Extract the (X, Y) coordinate from the center of the cell holding the provided text.  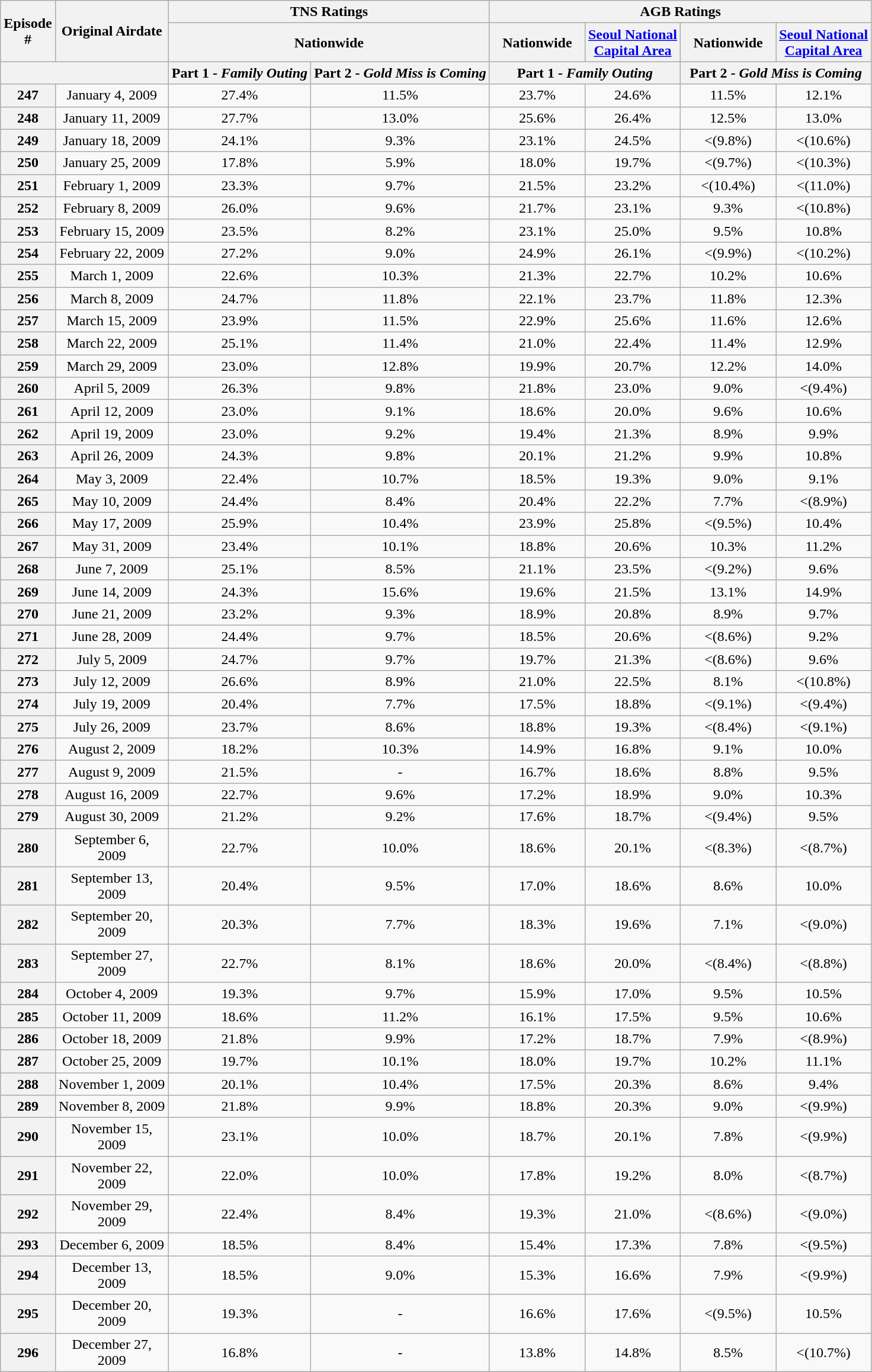
256 (28, 298)
<(10.2%) (823, 253)
January 25, 2009 (111, 163)
<(10.7%) (823, 1352)
May 3, 2009 (111, 479)
263 (28, 456)
January 11, 2009 (111, 118)
253 (28, 230)
8.2% (400, 230)
286 (28, 1038)
15.9% (537, 993)
22.9% (537, 321)
11.1% (823, 1061)
June 21, 2009 (111, 614)
TNS Ratings (329, 12)
August 30, 2009 (111, 817)
December 20, 2009 (111, 1314)
264 (28, 479)
27.7% (239, 118)
March 1, 2009 (111, 275)
24.9% (537, 253)
December 27, 2009 (111, 1352)
26.3% (239, 389)
AGB Ratings (680, 12)
294 (28, 1275)
October 25, 2009 (111, 1061)
<(9.8%) (729, 140)
249 (28, 140)
18.3% (537, 924)
Original Airdate (111, 31)
254 (28, 253)
14.8% (633, 1352)
December 6, 2009 (111, 1245)
292 (28, 1214)
December 13, 2009 (111, 1275)
25.0% (633, 230)
278 (28, 794)
273 (28, 682)
279 (28, 817)
April 19, 2009 (111, 434)
<(10.4%) (729, 185)
20.7% (633, 366)
November 22, 2009 (111, 1175)
24.5% (633, 140)
July 26, 2009 (111, 727)
288 (28, 1084)
285 (28, 1016)
March 29, 2009 (111, 366)
21.1% (537, 569)
22.2% (633, 501)
22.5% (633, 682)
270 (28, 614)
12.5% (729, 118)
February 22, 2009 (111, 253)
October 18, 2009 (111, 1038)
September 6, 2009 (111, 847)
289 (28, 1107)
15.3% (537, 1275)
February 1, 2009 (111, 185)
August 16, 2009 (111, 794)
272 (28, 659)
17.3% (633, 1245)
259 (28, 366)
10.7% (400, 479)
290 (28, 1137)
13.8% (537, 1352)
26.1% (633, 253)
258 (28, 344)
July 19, 2009 (111, 704)
7.1% (729, 924)
August 9, 2009 (111, 772)
12.9% (823, 344)
265 (28, 501)
19.4% (537, 434)
9.4% (823, 1084)
April 12, 2009 (111, 411)
20.8% (633, 614)
June 28, 2009 (111, 636)
August 2, 2009 (111, 749)
12.2% (729, 366)
January 4, 2009 (111, 95)
May 17, 2009 (111, 524)
8.0% (729, 1175)
11.6% (729, 321)
<(11.0%) (823, 185)
June 7, 2009 (111, 569)
16.7% (537, 772)
25.9% (239, 524)
12.3% (823, 298)
23.3% (239, 185)
<(9.2%) (729, 569)
16.1% (537, 1016)
February 15, 2009 (111, 230)
26.4% (633, 118)
September 20, 2009 (111, 924)
<(10.6%) (823, 140)
260 (28, 389)
Episode # (28, 31)
19.9% (537, 366)
247 (28, 95)
5.9% (400, 163)
November 15, 2009 (111, 1137)
March 15, 2009 (111, 321)
January 18, 2009 (111, 140)
280 (28, 847)
<(8.3%) (729, 847)
November 1, 2009 (111, 1084)
251 (28, 185)
277 (28, 772)
296 (28, 1352)
April 26, 2009 (111, 456)
26.0% (239, 208)
12.8% (400, 366)
<(10.3%) (823, 163)
March 22, 2009 (111, 344)
22.0% (239, 1175)
248 (28, 118)
24.1% (239, 140)
May 10, 2009 (111, 501)
262 (28, 434)
12.1% (823, 95)
293 (28, 1245)
July 5, 2009 (111, 659)
April 5, 2009 (111, 389)
27.4% (239, 95)
268 (28, 569)
13.1% (729, 591)
26.6% (239, 682)
282 (28, 924)
19.2% (633, 1175)
22.1% (537, 298)
284 (28, 993)
<(8.8%) (823, 963)
274 (28, 704)
October 11, 2009 (111, 1016)
269 (28, 591)
22.6% (239, 275)
281 (28, 886)
15.4% (537, 1245)
18.2% (239, 749)
May 31, 2009 (111, 546)
266 (28, 524)
12.6% (823, 321)
September 13, 2009 (111, 886)
February 8, 2009 (111, 208)
257 (28, 321)
July 12, 2009 (111, 682)
8.8% (729, 772)
267 (28, 546)
October 4, 2009 (111, 993)
255 (28, 275)
<(9.7%) (729, 163)
September 27, 2009 (111, 963)
291 (28, 1175)
252 (28, 208)
271 (28, 636)
15.6% (400, 591)
November 29, 2009 (111, 1214)
275 (28, 727)
21.7% (537, 208)
November 8, 2009 (111, 1107)
287 (28, 1061)
295 (28, 1314)
276 (28, 749)
25.8% (633, 524)
23.4% (239, 546)
261 (28, 411)
250 (28, 163)
27.2% (239, 253)
March 8, 2009 (111, 298)
14.0% (823, 366)
June 14, 2009 (111, 591)
24.6% (633, 95)
283 (28, 963)
